Find where the given text appears and provide that cell's center as [X, Y] coordinate. 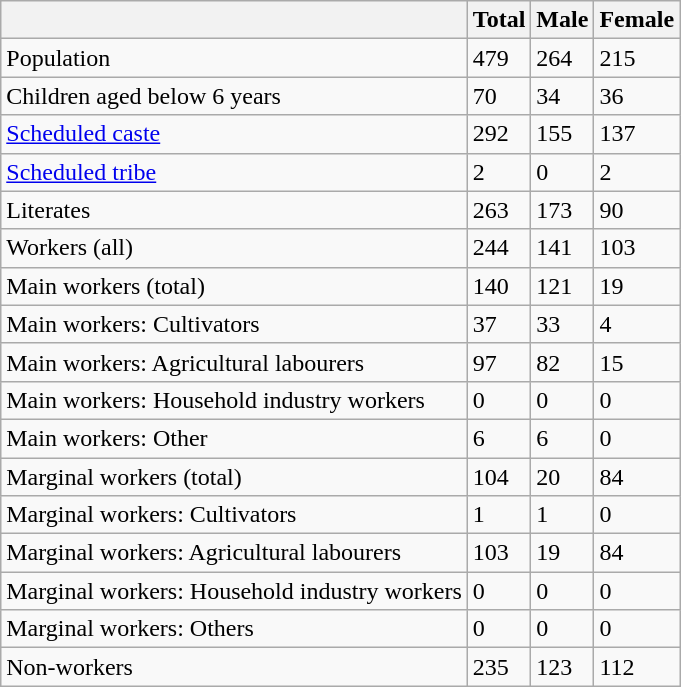
Main workers (total) [234, 286]
Male [562, 20]
264 [562, 58]
Scheduled tribe [234, 172]
140 [499, 286]
Main workers: Agricultural labourers [234, 362]
Main workers: Household industry workers [234, 400]
Marginal workers: Others [234, 629]
Main workers: Other [234, 438]
244 [499, 248]
Scheduled caste [234, 134]
Literates [234, 210]
Total [499, 20]
Marginal workers: Agricultural labourers [234, 553]
20 [562, 477]
112 [637, 667]
36 [637, 96]
15 [637, 362]
Workers (all) [234, 248]
141 [562, 248]
173 [562, 210]
Marginal workers: Household industry workers [234, 591]
215 [637, 58]
Non-workers [234, 667]
90 [637, 210]
155 [562, 134]
70 [499, 96]
479 [499, 58]
Marginal workers: Cultivators [234, 515]
Children aged below 6 years [234, 96]
4 [637, 324]
123 [562, 667]
137 [637, 134]
121 [562, 286]
33 [562, 324]
Female [637, 20]
37 [499, 324]
Population [234, 58]
104 [499, 477]
235 [499, 667]
292 [499, 134]
97 [499, 362]
263 [499, 210]
34 [562, 96]
82 [562, 362]
Main workers: Cultivators [234, 324]
Marginal workers (total) [234, 477]
